Provide the [x, y] coordinate of the cell's center where the given text is located.  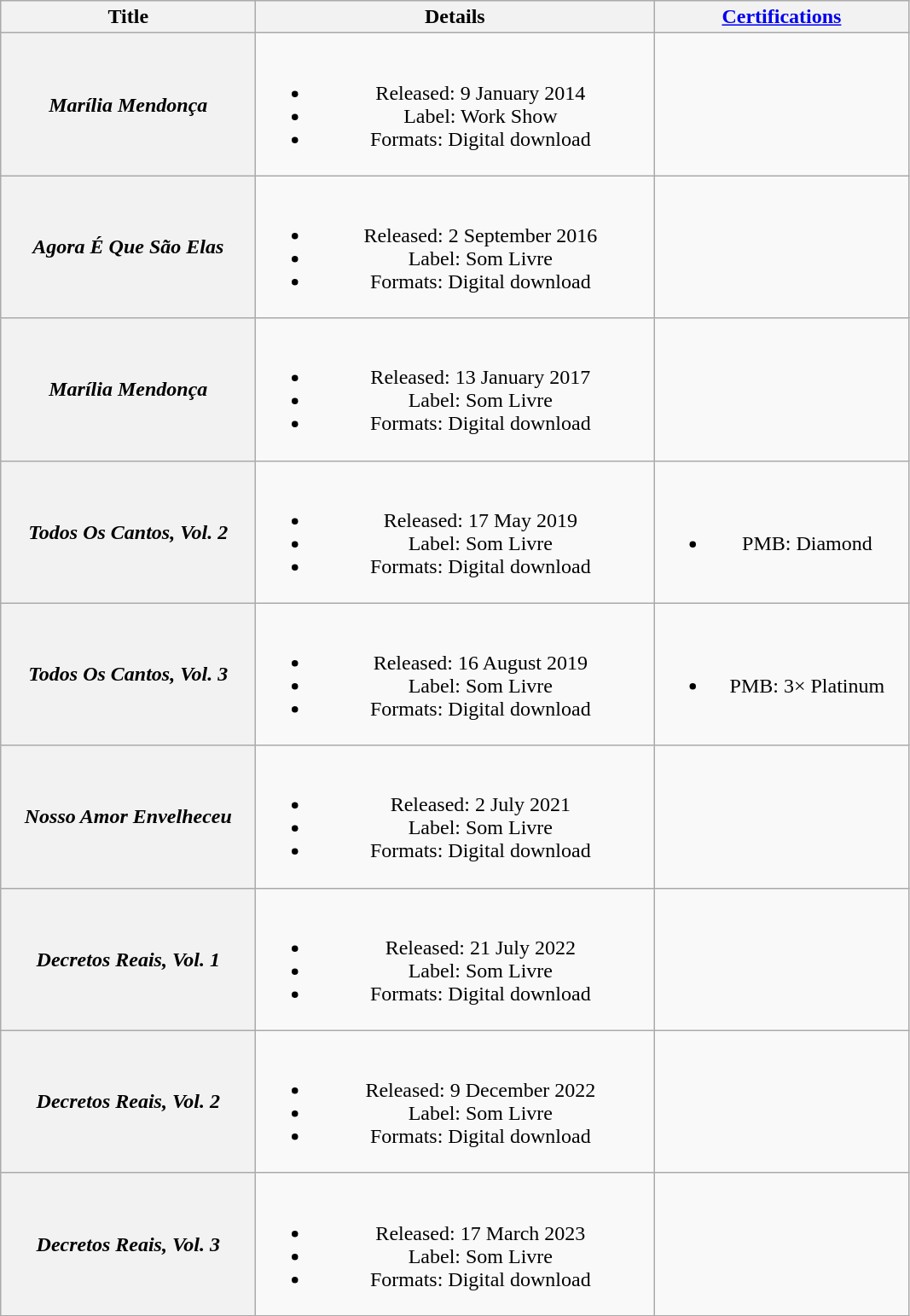
Decretos Reais, Vol. 1 [128, 959]
Todos Os Cantos, Vol. 2 [128, 532]
Released: 21 July 2022Label: Som LivreFormats: Digital download [455, 959]
PMB: Diamond [781, 532]
PMB: 3× Platinum [781, 674]
Nosso Amor Envelheceu [128, 817]
Released: 16 August 2019Label: Som LivreFormats: Digital download [455, 674]
Details [455, 17]
Decretos Reais, Vol. 3 [128, 1244]
Released: 17 March 2023Label: Som LivreFormats: Digital download [455, 1244]
Todos Os Cantos, Vol. 3 [128, 674]
Agora É Que São Elas [128, 247]
Released: 2 July 2021Label: Som LivreFormats: Digital download [455, 817]
Released: 9 December 2022Label: Som LivreFormats: Digital download [455, 1102]
Decretos Reais, Vol. 2 [128, 1102]
Certifications [781, 17]
Released: 9 January 2014Label: Work ShowFormats: Digital download [455, 104]
Title [128, 17]
Released: 17 May 2019Label: Som LivreFormats: Digital download [455, 532]
Released: 2 September 2016Label: Som LivreFormats: Digital download [455, 247]
Released: 13 January 2017Label: Som LivreFormats: Digital download [455, 389]
